Pinpoint the cell where the given text exists, returning its (X, Y) midpoint coordinate. 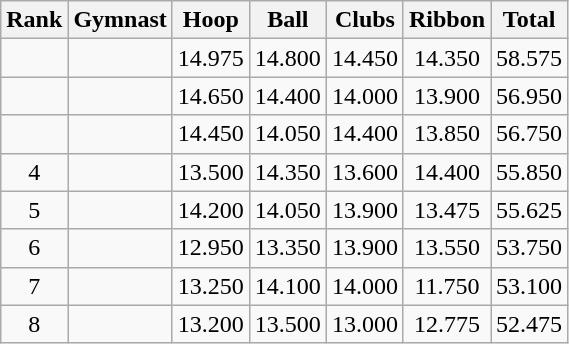
7 (34, 286)
12.950 (210, 248)
Total (530, 20)
56.750 (530, 134)
13.850 (446, 134)
6 (34, 248)
52.475 (530, 324)
13.000 (364, 324)
13.600 (364, 172)
14.100 (288, 286)
Rank (34, 20)
55.850 (530, 172)
58.575 (530, 58)
5 (34, 210)
53.100 (530, 286)
55.625 (530, 210)
13.250 (210, 286)
14.200 (210, 210)
Clubs (364, 20)
Hoop (210, 20)
56.950 (530, 96)
14.800 (288, 58)
13.350 (288, 248)
Ball (288, 20)
4 (34, 172)
14.975 (210, 58)
Gymnast (120, 20)
13.550 (446, 248)
14.650 (210, 96)
53.750 (530, 248)
13.200 (210, 324)
12.775 (446, 324)
8 (34, 324)
Ribbon (446, 20)
13.475 (446, 210)
11.750 (446, 286)
